Detect which cell encompasses the target text, then output its (x, y) center coordinate. 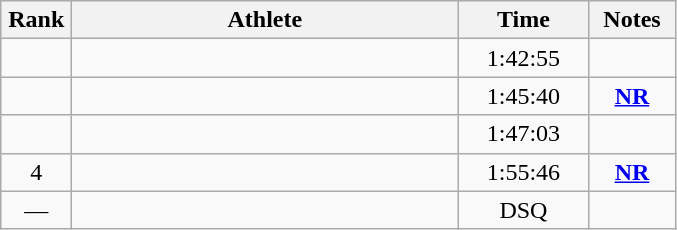
1:47:03 (524, 134)
DSQ (524, 210)
Notes (632, 20)
Time (524, 20)
Athlete (265, 20)
4 (36, 172)
Rank (36, 20)
1:55:46 (524, 172)
1:42:55 (524, 58)
1:45:40 (524, 96)
— (36, 210)
